Capture the cell that displays the provided text and extract its (x, y) central coordinate. 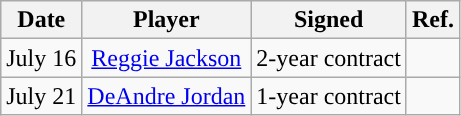
Reggie Jackson (166, 58)
July 16 (42, 58)
DeAndre Jordan (166, 96)
Ref. (432, 20)
July 21 (42, 96)
Date (42, 20)
Player (166, 20)
1-year contract (329, 96)
Signed (329, 20)
2-year contract (329, 58)
